Search for the cell housing the specified text and yield its (x, y) center coordinate. 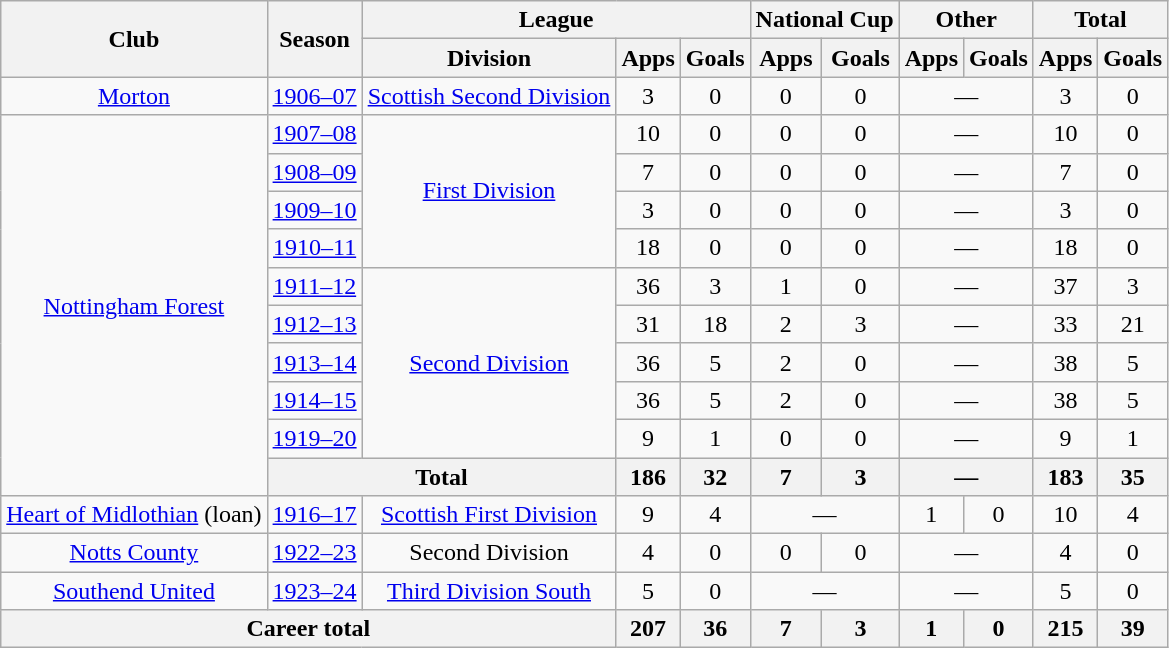
1912–13 (314, 324)
Season (314, 39)
35 (1133, 477)
1910–11 (314, 248)
Scottish Second Division (489, 96)
Notts County (134, 553)
Heart of Midlothian (loan) (134, 515)
League (556, 20)
207 (648, 629)
1923–24 (314, 591)
Morton (134, 96)
37 (1065, 286)
215 (1065, 629)
Club (134, 39)
186 (648, 477)
33 (1065, 324)
1913–14 (314, 362)
1916–17 (314, 515)
1922–23 (314, 553)
21 (1133, 324)
Nottingham Forest (134, 306)
31 (648, 324)
Career total (308, 629)
1908–09 (314, 172)
Third Division South (489, 591)
183 (1065, 477)
Southend United (134, 591)
Other (966, 20)
1911–12 (314, 286)
National Cup (824, 20)
1914–15 (314, 400)
Division (489, 58)
First Division (489, 191)
1919–20 (314, 438)
1909–10 (314, 210)
32 (715, 477)
39 (1133, 629)
Scottish First Division (489, 515)
1906–07 (314, 96)
1907–08 (314, 134)
